Return the [x, y] coordinate for the center point of the cell that contains the specified text.  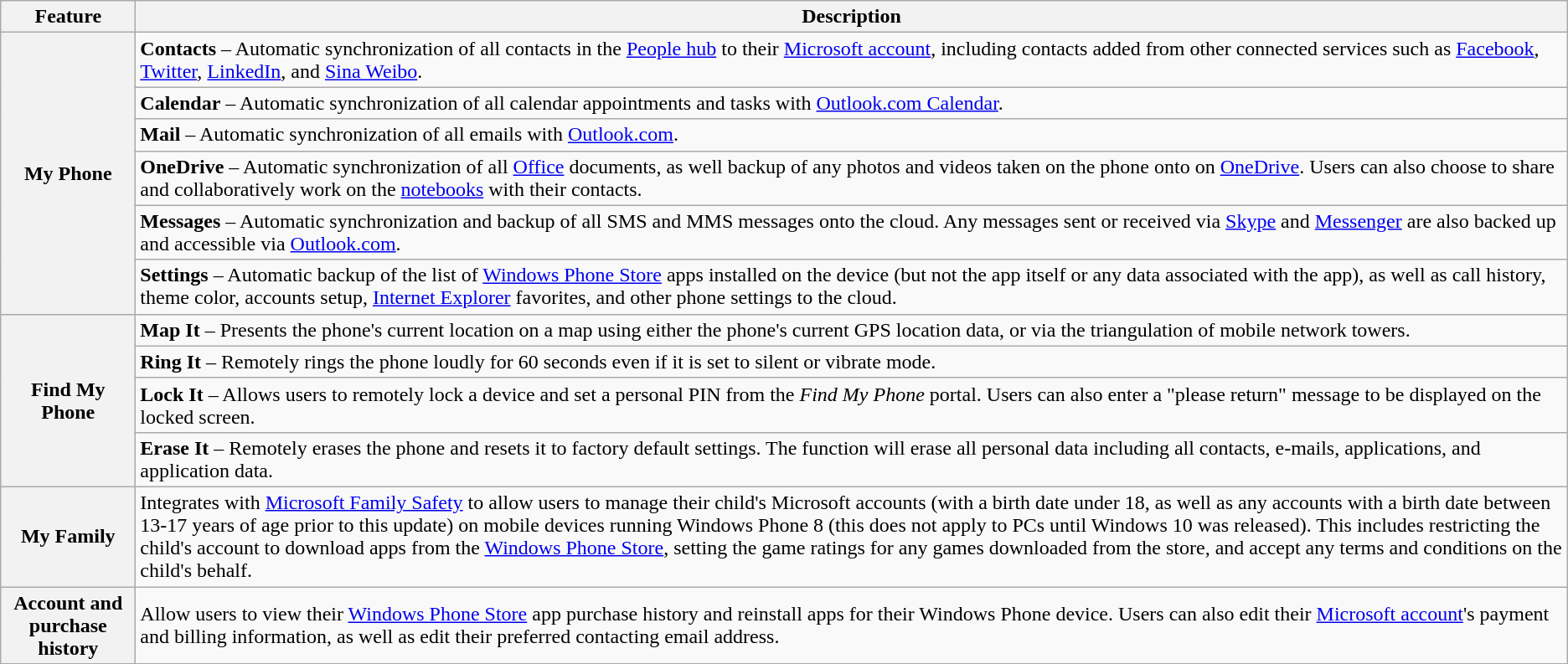
My Family [69, 536]
Feature [69, 17]
My Phone [69, 173]
Ring It – Remotely rings the phone loudly for 60 seconds even if it is set to silent or vibrate mode. [851, 362]
Description [851, 17]
Account and purchase history [69, 625]
Calendar – Automatic synchronization of all calendar appointments and tasks with Outlook.com Calendar. [851, 103]
Find My Phone [69, 400]
Mail – Automatic synchronization of all emails with Outlook.com. [851, 135]
